Search for the cell housing the specified text and yield its (x, y) center coordinate. 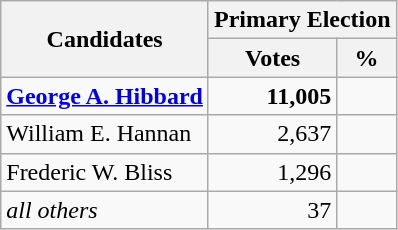
Primary Election (302, 20)
2,637 (272, 134)
Candidates (105, 39)
George A. Hibbard (105, 96)
Frederic W. Bliss (105, 172)
% (366, 58)
all others (105, 210)
William E. Hannan (105, 134)
1,296 (272, 172)
Votes (272, 58)
37 (272, 210)
11,005 (272, 96)
